Locate the cell with the specified text and output its (X, Y) center coordinate. 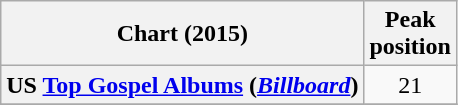
Chart (2015) (182, 34)
US Top Gospel Albums (Billboard) (182, 85)
Peakposition (410, 34)
21 (410, 85)
